Scan for the cell matching the given text and deliver its (x, y) coordinate at center. 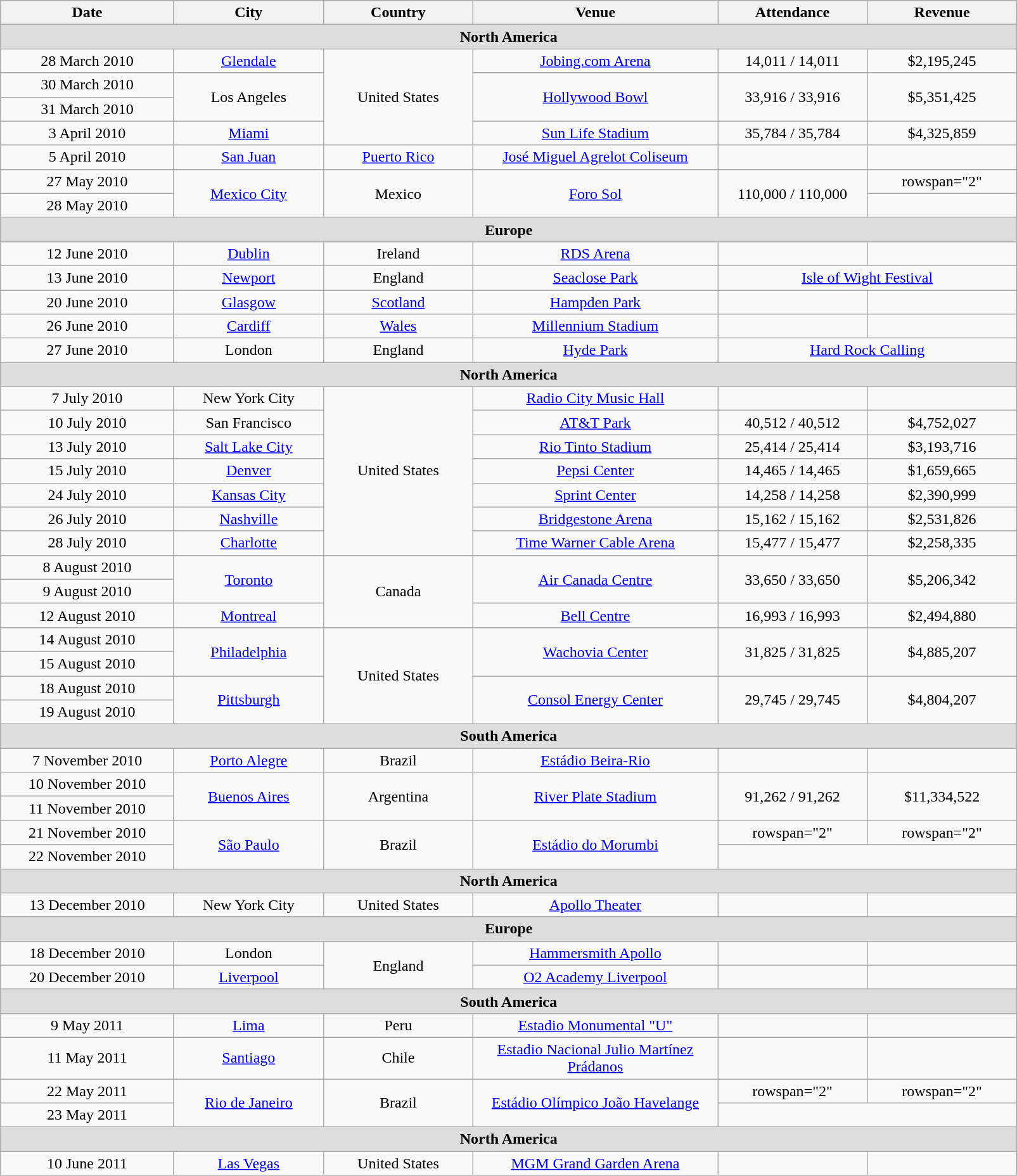
$4,752,027 (942, 423)
14,011 / 14,011 (792, 61)
10 June 2011 (87, 1163)
Nashville (248, 519)
20 June 2010 (87, 302)
7 November 2010 (87, 760)
Rio Tinto Stadium (595, 447)
River Plate Stadium (595, 796)
Pittsburgh (248, 700)
Country (398, 13)
$4,325,859 (942, 133)
16,993 / 16,993 (792, 615)
7 July 2010 (87, 399)
30 March 2010 (87, 85)
Hard Rock Calling (867, 350)
33,916 / 33,916 (792, 97)
Chile (398, 1058)
$11,334,522 (942, 796)
$5,206,342 (942, 579)
Hollywood Bowl (595, 97)
Venue (595, 13)
13 June 2010 (87, 278)
15 July 2010 (87, 471)
Estádio Beira-Rio (595, 760)
91,262 / 91,262 (792, 796)
Santiago (248, 1058)
Canada (398, 591)
Ireland (398, 253)
18 December 2010 (87, 953)
9 August 2010 (87, 591)
5 April 2010 (87, 157)
Revenue (942, 13)
12 June 2010 (87, 253)
20 December 2010 (87, 977)
José Miguel Agrelot Coliseum (595, 157)
Toronto (248, 579)
22 May 2011 (87, 1090)
25,414 / 25,414 (792, 447)
$1,659,665 (942, 471)
Air Canada Centre (595, 579)
15,162 / 15,162 (792, 519)
Attendance (792, 13)
MGM Grand Garden Arena (595, 1163)
Hammersmith Apollo (595, 953)
Peru (398, 1025)
11 November 2010 (87, 808)
Glendale (248, 61)
110,000 / 110,000 (792, 193)
28 March 2010 (87, 61)
Philadelphia (248, 651)
3 April 2010 (87, 133)
$2,531,826 (942, 519)
28 July 2010 (87, 543)
40,512 / 40,512 (792, 423)
10 November 2010 (87, 784)
$4,804,207 (942, 700)
Pepsi Center (595, 471)
São Paulo (248, 845)
Millennium Stadium (595, 326)
Los Angeles (248, 97)
Wachovia Center (595, 651)
Rio de Janeiro (248, 1102)
Charlotte (248, 543)
Argentina (398, 796)
21 November 2010 (87, 833)
Foro Sol (595, 193)
Scotland (398, 302)
Sun Life Stadium (595, 133)
Puerto Rico (398, 157)
Denver (248, 471)
Lima (248, 1025)
$5,351,425 (942, 97)
15,477 / 15,477 (792, 543)
City (248, 13)
Estadio Nacional Julio Martínez Prádanos (595, 1058)
Mexico (398, 193)
13 July 2010 (87, 447)
Estádio Olímpico João Havelange (595, 1102)
Time Warner Cable Arena (595, 543)
26 July 2010 (87, 519)
Newport (248, 278)
Glasgow (248, 302)
Jobing.com Arena (595, 61)
Liverpool (248, 977)
33,650 / 33,650 (792, 579)
12 August 2010 (87, 615)
Consol Energy Center (595, 700)
Buenos Aires (248, 796)
14,258 / 14,258 (792, 495)
28 May 2010 (87, 205)
$3,193,716 (942, 447)
$2,195,245 (942, 61)
13 December 2010 (87, 905)
RDS Arena (595, 253)
Isle of Wight Festival (867, 278)
24 July 2010 (87, 495)
31,825 / 31,825 (792, 651)
Montreal (248, 615)
Kansas City (248, 495)
14,465 / 14,465 (792, 471)
10 July 2010 (87, 423)
Bell Centre (595, 615)
$2,258,335 (942, 543)
26 June 2010 (87, 326)
Mexico City (248, 193)
Apollo Theater (595, 905)
Bridgestone Arena (595, 519)
8 August 2010 (87, 567)
11 May 2011 (87, 1058)
Estádio do Morumbi (595, 845)
23 May 2011 (87, 1115)
Cardiff (248, 326)
Las Vegas (248, 1163)
Miami (248, 133)
Radio City Music Hall (595, 399)
$4,885,207 (942, 651)
O2 Academy Liverpool (595, 977)
Hampden Park (595, 302)
Dublin (248, 253)
31 March 2010 (87, 109)
San Francisco (248, 423)
15 August 2010 (87, 663)
Date (87, 13)
35,784 / 35,784 (792, 133)
29,745 / 29,745 (792, 700)
Salt Lake City (248, 447)
Estadio Monumental "U" (595, 1025)
Porto Alegre (248, 760)
27 May 2010 (87, 181)
Wales (398, 326)
18 August 2010 (87, 687)
22 November 2010 (87, 857)
Sprint Center (595, 495)
Hyde Park (595, 350)
$2,390,999 (942, 495)
19 August 2010 (87, 712)
Seaclose Park (595, 278)
AT&T Park (595, 423)
27 June 2010 (87, 350)
9 May 2011 (87, 1025)
14 August 2010 (87, 639)
San Juan (248, 157)
$2,494,880 (942, 615)
